Determine the (x, y) coordinate at the center of the cell enclosing the given text.  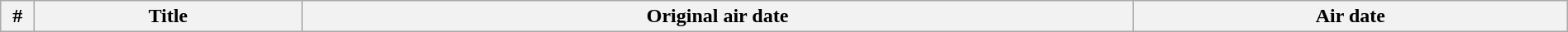
Title (169, 16)
# (18, 16)
Original air date (718, 16)
Air date (1350, 16)
